Scan for the cell matching the given text and deliver its [x, y] coordinate at center. 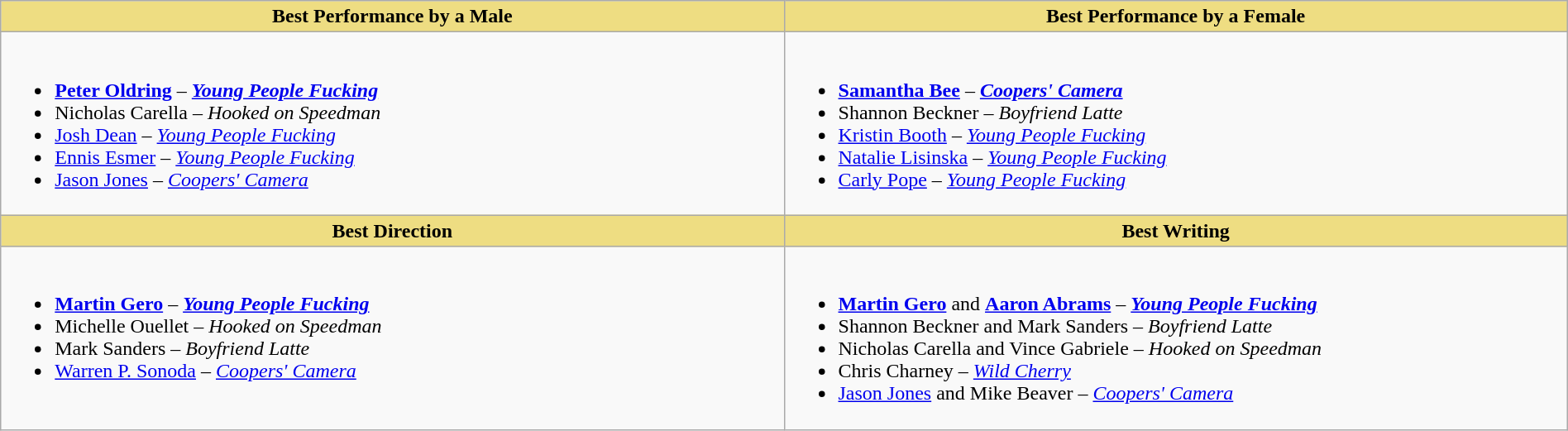
Martin Gero – Young People FuckingMichelle Ouellet – Hooked on SpeedmanMark Sanders – Boyfriend LatteWarren P. Sonoda – Coopers' Camera [392, 338]
Best Writing [1176, 231]
Best Performance by a Female [1176, 17]
Best Direction [392, 231]
Best Performance by a Male [392, 17]
